From the cell containing the given text, extract its center point as [X, Y] coordinate. 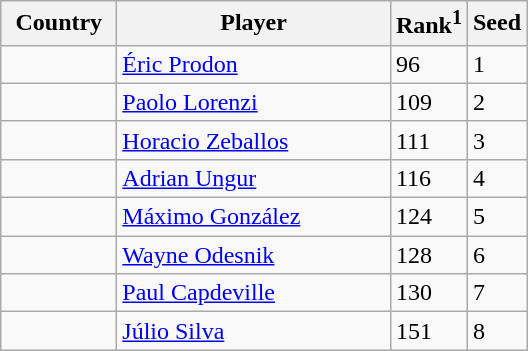
4 [496, 178]
Júlio Silva [254, 331]
Horacio Zeballos [254, 140]
3 [496, 140]
96 [428, 64]
6 [496, 255]
Adrian Ungur [254, 178]
1 [496, 64]
130 [428, 293]
2 [496, 102]
Paul Capdeville [254, 293]
111 [428, 140]
7 [496, 293]
Seed [496, 24]
8 [496, 331]
Wayne Odesnik [254, 255]
124 [428, 217]
Éric Prodon [254, 64]
109 [428, 102]
5 [496, 217]
Country [59, 24]
151 [428, 331]
Player [254, 24]
Rank1 [428, 24]
128 [428, 255]
Máximo González [254, 217]
Paolo Lorenzi [254, 102]
116 [428, 178]
